Scan for the cell matching the given text and deliver its [x, y] coordinate at center. 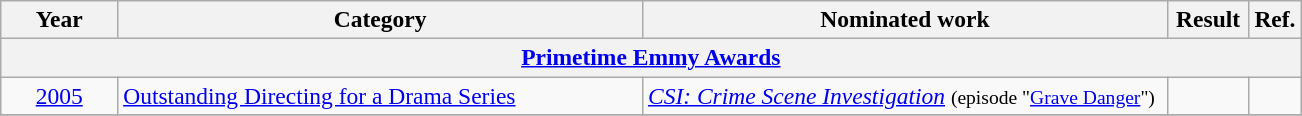
CSI: Crime Scene Investigation (episode "Grave Danger") [906, 95]
2005 [60, 95]
Outstanding Directing for a Drama Series [380, 95]
Category [380, 19]
Ref. [1275, 19]
Result [1208, 19]
Primetime Emmy Awards [651, 57]
Nominated work [906, 19]
Year [60, 19]
